Detect which cell encompasses the target text, then output its [x, y] center coordinate. 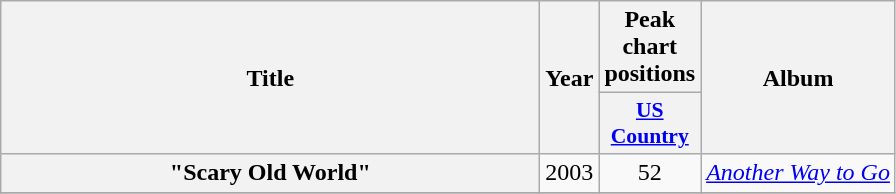
"Scary Old World" [270, 173]
USCountry [650, 124]
Title [270, 78]
2003 [570, 173]
Year [570, 78]
Album [798, 78]
52 [650, 173]
Peakchartpositions [650, 47]
Another Way to Go [798, 173]
